Extract the [X, Y] coordinate from the center of the cell holding the provided text.  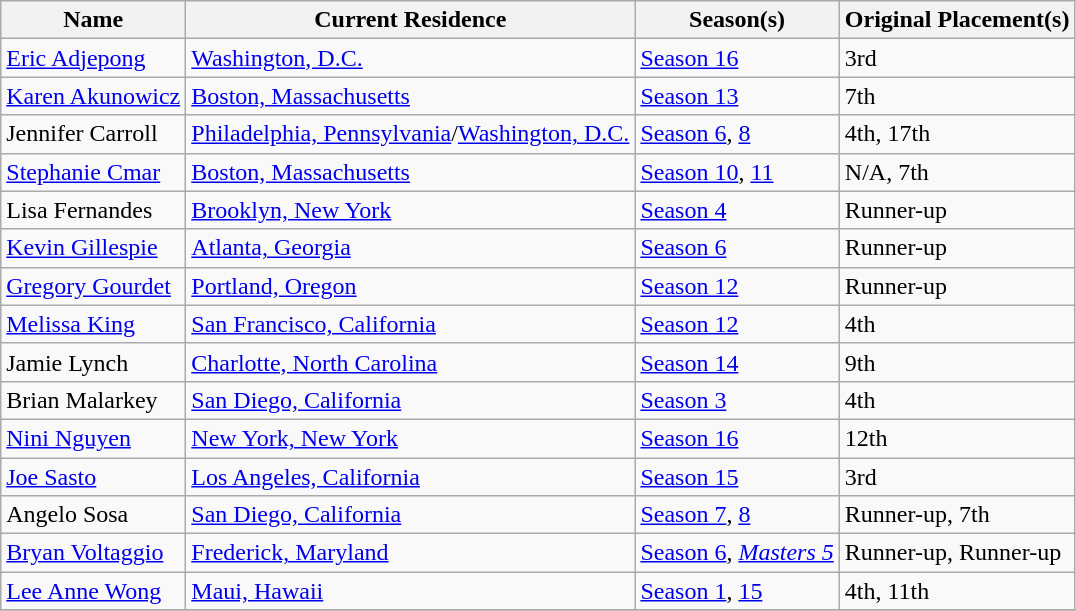
Maui, Hawaii [410, 591]
Bryan Voltaggio [94, 553]
Angelo Sosa [94, 515]
Lisa Fernandes [94, 210]
Washington, D.C. [410, 58]
Season 6, Masters 5 [737, 553]
Frederick, Maryland [410, 553]
Philadelphia, Pennsylvania/Washington, D.C. [410, 134]
Season 14 [737, 362]
12th [957, 438]
9th [957, 362]
Season 3 [737, 400]
Brooklyn, New York [410, 210]
Season 7, 8 [737, 515]
Stephanie Cmar [94, 172]
San Francisco, California [410, 324]
Karen Akunowicz [94, 96]
Current Residence [410, 20]
Season 10, 11 [737, 172]
Runner-up, Runner-up [957, 553]
Melissa King [94, 324]
Lee Anne Wong [94, 591]
Gregory Gourdet [94, 286]
Original Placement(s) [957, 20]
Season 15 [737, 477]
4th, 11th [957, 591]
Portland, Oregon [410, 286]
N/A, 7th [957, 172]
Kevin Gillespie [94, 248]
Season 6, 8 [737, 134]
Season 4 [737, 210]
4th, 17th [957, 134]
Season 1, 15 [737, 591]
Name [94, 20]
Eric Adjepong [94, 58]
Atlanta, Georgia [410, 248]
New York, New York [410, 438]
Charlotte, North Carolina [410, 362]
Jennifer Carroll [94, 134]
Brian Malarkey [94, 400]
Season 6 [737, 248]
Season(s) [737, 20]
Los Angeles, California [410, 477]
Joe Sasto [94, 477]
Runner-up, 7th [957, 515]
Jamie Lynch [94, 362]
Nini Nguyen [94, 438]
Season 13 [737, 96]
7th [957, 96]
